Provide the [X, Y] coordinate of the cell's center where the given text is located.  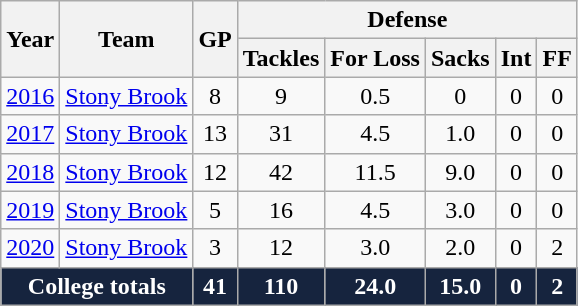
Year [30, 39]
0.5 [376, 96]
Defense [407, 20]
2016 [30, 96]
9.0 [460, 172]
GP [215, 39]
2017 [30, 134]
Int [516, 58]
1.0 [460, 134]
16 [281, 210]
For Loss [376, 58]
15.0 [460, 286]
31 [281, 134]
2020 [30, 248]
Sacks [460, 58]
9 [281, 96]
Team [126, 39]
2018 [30, 172]
13 [215, 134]
110 [281, 286]
3 [215, 248]
41 [215, 286]
2019 [30, 210]
42 [281, 172]
5 [215, 210]
FF [557, 58]
2.0 [460, 248]
11.5 [376, 172]
24.0 [376, 286]
College totals [97, 286]
Tackles [281, 58]
8 [215, 96]
